Extract the [X, Y] coordinate from the center of the cell holding the provided text.  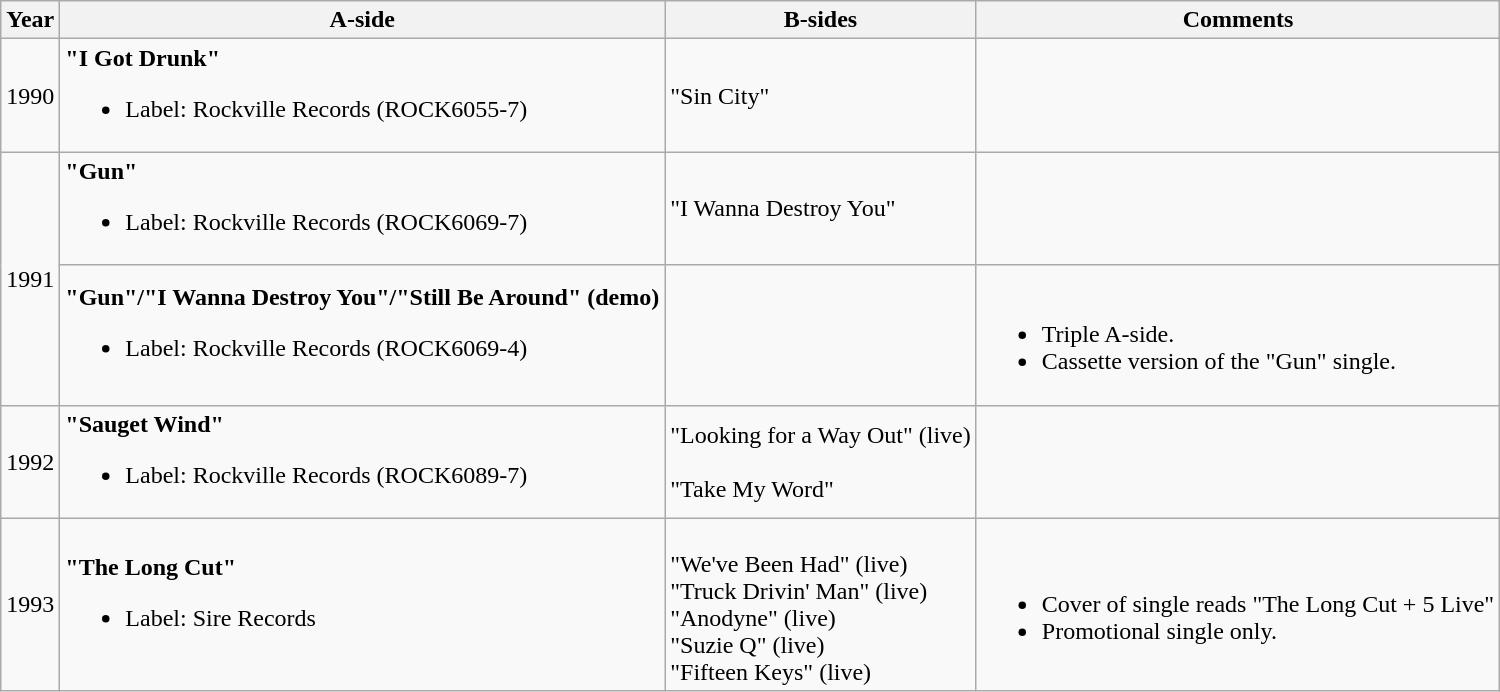
Year [30, 20]
"Gun"/"I Wanna Destroy You"/"Still Be Around" (demo)Label: Rockville Records (ROCK6069-4) [362, 335]
Triple A-side.Cassette version of the "Gun" single. [1238, 335]
1990 [30, 96]
1991 [30, 278]
1992 [30, 462]
"I Wanna Destroy You" [821, 208]
B-sides [821, 20]
"Gun"Label: Rockville Records (ROCK6069-7) [362, 208]
"Sin City" [821, 96]
1993 [30, 604]
A-side [362, 20]
Cover of single reads "The Long Cut + 5 Live"Promotional single only. [1238, 604]
"I Got Drunk"Label: Rockville Records (ROCK6055-7) [362, 96]
Comments [1238, 20]
"The Long Cut"Label: Sire Records [362, 604]
"Looking for a Way Out" (live)"Take My Word" [821, 462]
"Sauget Wind"Label: Rockville Records (ROCK6089-7) [362, 462]
"We've Been Had" (live) "Truck Drivin' Man" (live) "Anodyne" (live) "Suzie Q" (live) "Fifteen Keys" (live) [821, 604]
